Detect which cell encompasses the target text, then output its [X, Y] center coordinate. 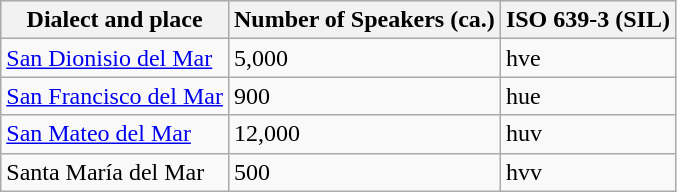
hve [588, 58]
huv [588, 134]
Santa María del Mar [115, 172]
900 [364, 96]
hvv [588, 172]
500 [364, 172]
Dialect and place [115, 20]
5,000 [364, 58]
ISO 639-3 (SIL) [588, 20]
hue [588, 96]
San Mateo del Mar [115, 134]
San Dionisio del Mar [115, 58]
Number of Speakers (ca.) [364, 20]
12,000 [364, 134]
San Francisco del Mar [115, 96]
